Capture the cell that displays the provided text and extract its (X, Y) central coordinate. 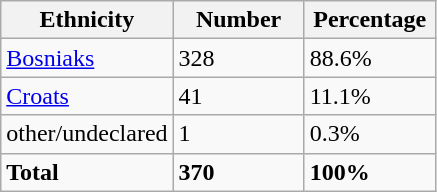
other/undeclared (87, 134)
370 (238, 172)
41 (238, 96)
Bosniaks (87, 58)
Number (238, 20)
1 (238, 134)
Ethnicity (87, 20)
11.1% (370, 96)
100% (370, 172)
Croats (87, 96)
88.6% (370, 58)
Percentage (370, 20)
0.3% (370, 134)
328 (238, 58)
Total (87, 172)
